Pinpoint the cell where the given text exists, returning its [x, y] midpoint coordinate. 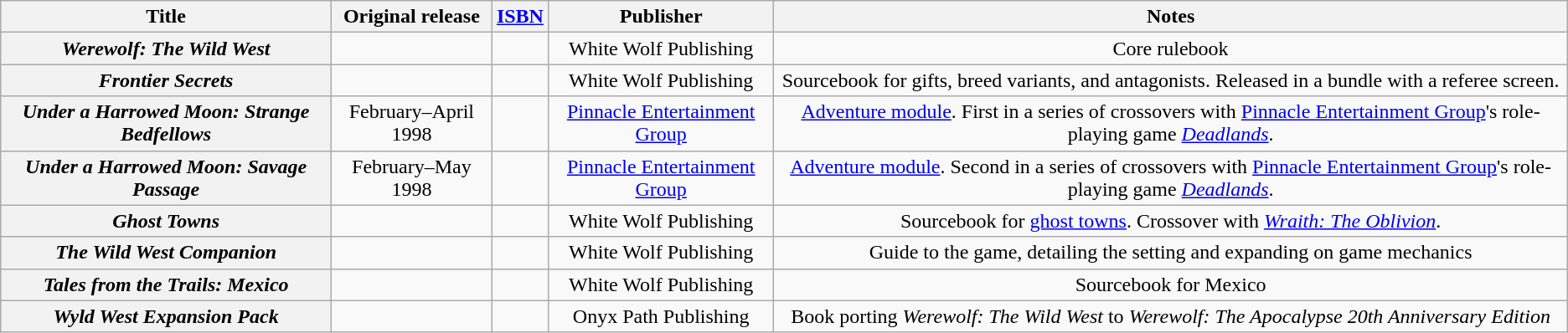
Core rulebook [1171, 49]
Sourcebook for ghost towns. Crossover with Wraith: The Oblivion. [1171, 221]
Publisher [661, 17]
Book porting Werewolf: The Wild West to Werewolf: The Apocalypse 20th Anniversary Edition [1171, 316]
Ghost Towns [166, 221]
Wyld West Expansion Pack [166, 316]
February–April 1998 [411, 124]
Adventure module. First in a series of crossovers with Pinnacle Entertainment Group's role-playing game Deadlands. [1171, 124]
February–May 1998 [411, 177]
Frontier Secrets [166, 80]
Original release [411, 17]
Sourcebook for gifts, breed variants, and antagonists. Released in a bundle with a referee screen. [1171, 80]
Werewolf: The Wild West [166, 49]
Notes [1171, 17]
Sourcebook for Mexico [1171, 284]
Title [166, 17]
Guide to the game, detailing the setting and expanding on game mechanics [1171, 253]
Under a Harrowed Moon: Strange Bedfellows [166, 124]
The Wild West Companion [166, 253]
Adventure module. Second in a series of crossovers with Pinnacle Entertainment Group's role-playing game Deadlands. [1171, 177]
ISBN [519, 17]
Under a Harrowed Moon: Savage Passage [166, 177]
Onyx Path Publishing [661, 316]
Tales from the Trails: Mexico [166, 284]
